Find where the given text appears and provide that cell's center as [X, Y] coordinate. 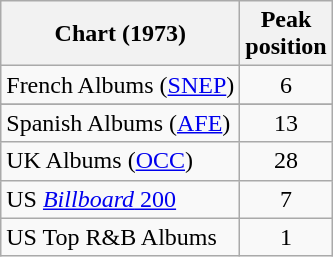
7 [286, 199]
UK Albums (OCC) [120, 161]
French Albums (SNEP) [120, 85]
28 [286, 161]
Peak position [286, 34]
1 [286, 237]
6 [286, 85]
US Top R&B Albums [120, 237]
Chart (1973) [120, 34]
Spanish Albums (AFE) [120, 123]
US Billboard 200 [120, 199]
13 [286, 123]
